Scan for the cell matching the given text and deliver its [x, y] coordinate at center. 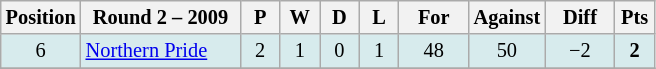
Against [508, 17]
Diff [580, 17]
For [434, 17]
0 [340, 51]
48 [434, 51]
6 [41, 51]
Position [41, 17]
Northern Pride [161, 51]
P [260, 17]
Round 2 – 2009 [161, 17]
Pts [635, 17]
50 [508, 51]
W [300, 17]
L [379, 17]
D [340, 17]
−2 [580, 51]
